Find where the given text appears and provide that cell's center as [X, Y] coordinate. 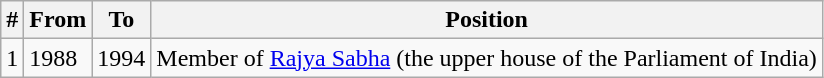
Position [487, 20]
1994 [122, 58]
# [12, 20]
1 [12, 58]
From [58, 20]
To [122, 20]
Member of Rajya Sabha (the upper house of the Parliament of India) [487, 58]
1988 [58, 58]
